Find where the given text appears and provide that cell's center as (x, y) coordinate. 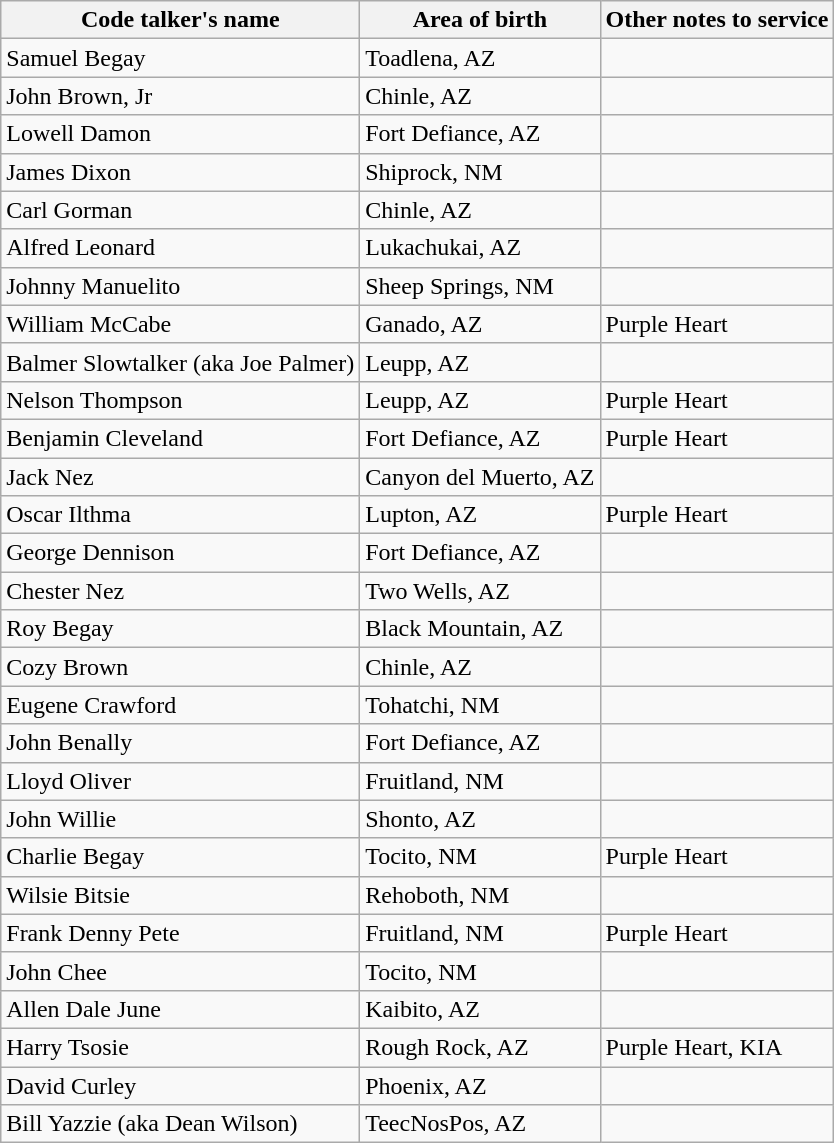
Shiprock, NM (480, 172)
Eugene Crawford (180, 705)
William McCabe (180, 324)
Allen Dale June (180, 1009)
Lloyd Oliver (180, 781)
Lukachukai, AZ (480, 248)
Other notes to service (717, 20)
Kaibito, AZ (480, 1009)
Black Mountain, AZ (480, 629)
Benjamin Cleveland (180, 438)
Tohatchi, NM (480, 705)
Shonto, AZ (480, 819)
Bill Yazzie (aka Dean Wilson) (180, 1124)
Code talker's name (180, 20)
Area of birth (480, 20)
James Dixon (180, 172)
Roy Begay (180, 629)
Charlie Begay (180, 857)
Samuel Begay (180, 58)
George Dennison (180, 553)
TeecNosPos, AZ (480, 1124)
John Chee (180, 971)
Sheep Springs, NM (480, 286)
Jack Nez (180, 477)
David Curley (180, 1085)
Nelson Thompson (180, 400)
Rehoboth, NM (480, 895)
Harry Tsosie (180, 1047)
Lupton, AZ (480, 515)
Balmer Slowtalker (aka Joe Palmer) (180, 362)
Alfred Leonard (180, 248)
Chester Nez (180, 591)
Frank Denny Pete (180, 933)
Johnny Manuelito (180, 286)
Rough Rock, AZ (480, 1047)
Two Wells, AZ (480, 591)
Oscar Ilthma (180, 515)
Purple Heart, KIA (717, 1047)
John Willie (180, 819)
Phoenix, AZ (480, 1085)
Lowell Damon (180, 134)
Ganado, AZ (480, 324)
Canyon del Muerto, AZ (480, 477)
Wilsie Bitsie (180, 895)
John Benally (180, 743)
John Brown, Jr (180, 96)
Carl Gorman (180, 210)
Toadlena, AZ (480, 58)
Cozy Brown (180, 667)
